Identify which cell holds the provided text, then report its (X, Y) central coordinate. 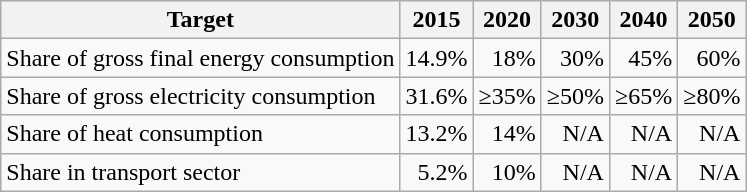
≥35% (507, 96)
2050 (712, 20)
14% (507, 134)
13.2% (436, 134)
2015 (436, 20)
2020 (507, 20)
≥65% (643, 96)
Share of heat consumption (200, 134)
Target (200, 20)
45% (643, 58)
30% (575, 58)
Share in transport sector (200, 172)
Share of gross electricity consumption (200, 96)
≥50% (575, 96)
14.9% (436, 58)
2030 (575, 20)
10% (507, 172)
5.2% (436, 172)
≥80% (712, 96)
31.6% (436, 96)
60% (712, 58)
2040 (643, 20)
Share of gross final energy consumption (200, 58)
18% (507, 58)
